Find where the given text appears and provide that cell's center as [X, Y] coordinate. 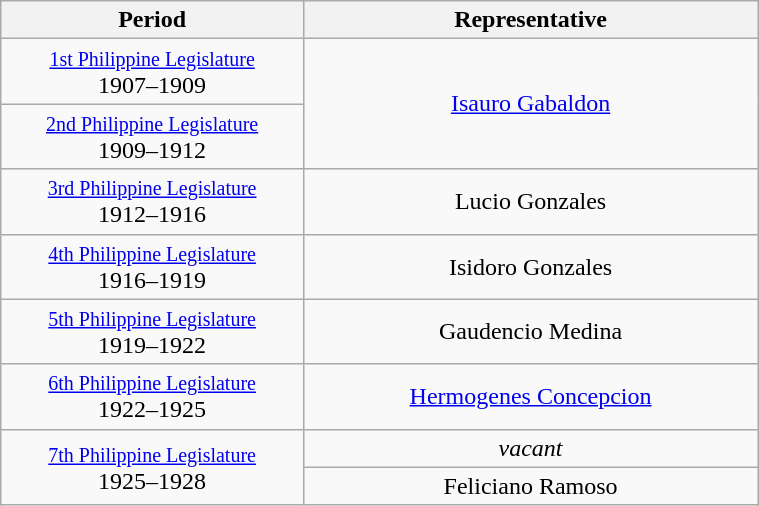
Feliciano Ramoso [530, 486]
Isauro Gabaldon [530, 104]
5th Philippine Legislature1919–1922 [152, 332]
7th Philippine Legislature1925–1928 [152, 467]
Representative [530, 20]
2nd Philippine Legislature1909–1912 [152, 136]
3rd Philippine Legislature1912–1916 [152, 202]
1st Philippine Legislature1907–1909 [152, 72]
6th Philippine Legislature1922–1925 [152, 396]
Lucio Gonzales [530, 202]
4th Philippine Legislature1916–1919 [152, 266]
Period [152, 20]
Gaudencio Medina [530, 332]
Hermogenes Concepcion [530, 396]
Isidoro Gonzales [530, 266]
vacant [530, 448]
